Return the [x, y] coordinate for the center point of the cell that contains the specified text.  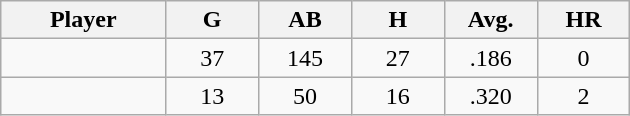
27 [398, 58]
37 [212, 58]
13 [212, 96]
Player [84, 20]
2 [584, 96]
16 [398, 96]
AB [306, 20]
145 [306, 58]
Avg. [490, 20]
.320 [490, 96]
0 [584, 58]
HR [584, 20]
H [398, 20]
G [212, 20]
50 [306, 96]
.186 [490, 58]
